Locate the cell with the specified text and output its (x, y) center coordinate. 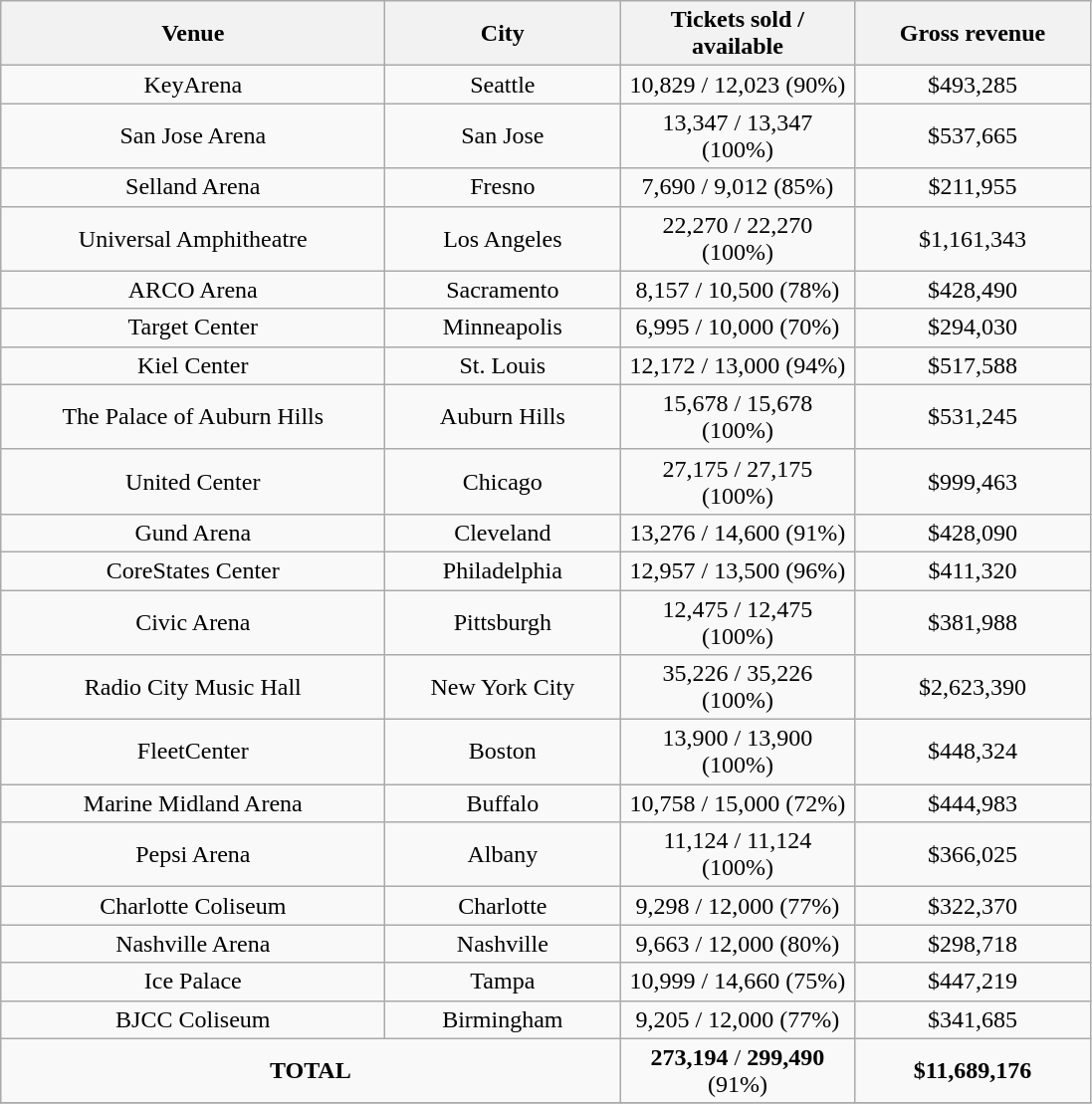
CoreStates Center (193, 570)
$411,320 (973, 570)
San Jose Arena (193, 135)
TOTAL (311, 1071)
$447,219 (973, 982)
Chicago (503, 482)
$366,025 (973, 854)
The Palace of Auburn Hills (193, 416)
Civic Arena (193, 621)
12,172 / 13,000 (94%) (738, 365)
$537,665 (973, 135)
KeyArena (193, 85)
$2,623,390 (973, 687)
United Center (193, 482)
$298,718 (973, 944)
$999,463 (973, 482)
22,270 / 22,270 (100%) (738, 239)
$531,245 (973, 416)
Los Angeles (503, 239)
Marine Midland Arena (193, 803)
13,276 / 14,600 (91%) (738, 533)
15,678 / 15,678 (100%) (738, 416)
Gund Arena (193, 533)
Pittsburgh (503, 621)
Sacramento (503, 290)
Tampa (503, 982)
Venue (193, 34)
$381,988 (973, 621)
12,475 / 12,475 (100%) (738, 621)
$444,983 (973, 803)
10,758 / 15,000 (72%) (738, 803)
Charlotte (503, 906)
ARCO Arena (193, 290)
$428,090 (973, 533)
Kiel Center (193, 365)
Minneapolis (503, 328)
Universal Amphitheatre (193, 239)
Fresno (503, 187)
273,194 / 299,490 (91%) (738, 1071)
Selland Arena (193, 187)
9,663 / 12,000 (80%) (738, 944)
Pepsi Arena (193, 854)
Philadelphia (503, 570)
Tickets sold / available (738, 34)
8,157 / 10,500 (78%) (738, 290)
Gross revenue (973, 34)
Birmingham (503, 1019)
$294,030 (973, 328)
New York City (503, 687)
Boston (503, 753)
Albany (503, 854)
$1,161,343 (973, 239)
$211,955 (973, 187)
11,124 / 11,124 (100%) (738, 854)
Target Center (193, 328)
San Jose (503, 135)
Ice Palace (193, 982)
FleetCenter (193, 753)
27,175 / 27,175 (100%) (738, 482)
Buffalo (503, 803)
$322,370 (973, 906)
7,690 / 9,012 (85%) (738, 187)
BJCC Coliseum (193, 1019)
9,298 / 12,000 (77%) (738, 906)
Nashville Arena (193, 944)
35,226 / 35,226 (100%) (738, 687)
6,995 / 10,000 (70%) (738, 328)
Auburn Hills (503, 416)
10,999 / 14,660 (75%) (738, 982)
$11,689,176 (973, 1071)
Radio City Music Hall (193, 687)
13,347 / 13,347 (100%) (738, 135)
13,900 / 13,900 (100%) (738, 753)
St. Louis (503, 365)
$493,285 (973, 85)
9,205 / 12,000 (77%) (738, 1019)
12,957 / 13,500 (96%) (738, 570)
City (503, 34)
Cleveland (503, 533)
$428,490 (973, 290)
Nashville (503, 944)
10,829 / 12,023 (90%) (738, 85)
Seattle (503, 85)
Charlotte Coliseum (193, 906)
$448,324 (973, 753)
$341,685 (973, 1019)
$517,588 (973, 365)
